Identify which cell holds the provided text, then report its (X, Y) central coordinate. 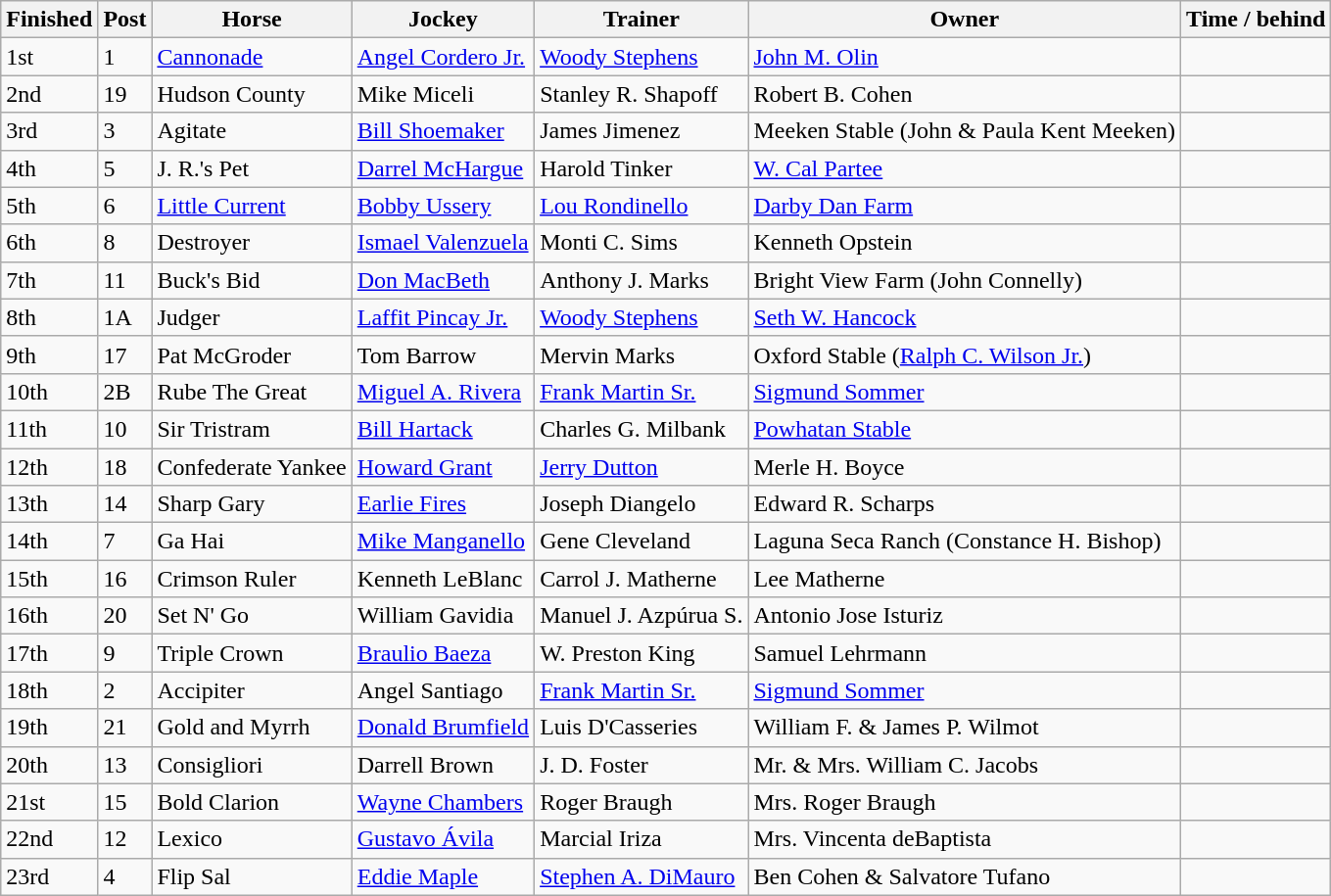
4th (49, 168)
Gene Cleveland (642, 542)
1A (125, 317)
Samuel Lehrmann (965, 653)
Sir Tristram (252, 429)
Confederate Yankee (252, 467)
1 (125, 57)
18th (49, 690)
8 (125, 243)
Powhatan Stable (965, 429)
J. R.'s Pet (252, 168)
Crimson Ruler (252, 579)
17 (125, 354)
Antonio Jose Isturiz (965, 616)
Bill Shoemaker (443, 131)
Judger (252, 317)
Ismael Valenzuela (443, 243)
Earlie Fires (443, 504)
Horse (252, 20)
Anthony J. Marks (642, 280)
23rd (49, 876)
3 (125, 131)
Bright View Farm (John Connelly) (965, 280)
Ben Cohen & Salvatore Tufano (965, 876)
2B (125, 392)
William F. & James P. Wilmot (965, 728)
Angel Santiago (443, 690)
11 (125, 280)
Marcial Iriza (642, 839)
Finished (49, 20)
19 (125, 94)
Little Current (252, 206)
Rube The Great (252, 392)
Pat McGroder (252, 354)
21 (125, 728)
13th (49, 504)
18 (125, 467)
Bill Hartack (443, 429)
Harold Tinker (642, 168)
Stephen A. DiMauro (642, 876)
Seth W. Hancock (965, 317)
Jerry Dutton (642, 467)
14 (125, 504)
1st (49, 57)
W. Cal Partee (965, 168)
Donald Brumfield (443, 728)
Mr. & Mrs. William C. Jacobs (965, 765)
15th (49, 579)
Mervin Marks (642, 354)
Robert B. Cohen (965, 94)
Tom Barrow (443, 354)
J. D. Foster (642, 765)
Flip Sal (252, 876)
14th (49, 542)
Joseph Diangelo (642, 504)
Meeken Stable (John & Paula Kent Meeken) (965, 131)
Howard Grant (443, 467)
Miguel A. Rivera (443, 392)
Oxford Stable (Ralph C. Wilson Jr.) (965, 354)
Braulio Baeza (443, 653)
Charles G. Milbank (642, 429)
Owner (965, 20)
11th (49, 429)
Triple Crown (252, 653)
Consigliori (252, 765)
16th (49, 616)
Luis D'Casseries (642, 728)
Roger Braugh (642, 802)
Lou Rondinello (642, 206)
Post (125, 20)
Monti C. Sims (642, 243)
5 (125, 168)
Kenneth Opstein (965, 243)
10 (125, 429)
Bobby Ussery (443, 206)
Merle H. Boyce (965, 467)
8th (49, 317)
9th (49, 354)
Don MacBeth (443, 280)
Stanley R. Shapoff (642, 94)
Ga Hai (252, 542)
James Jimenez (642, 131)
Eddie Maple (443, 876)
Lexico (252, 839)
10th (49, 392)
16 (125, 579)
Buck's Bid (252, 280)
W. Preston King (642, 653)
7 (125, 542)
2 (125, 690)
22nd (49, 839)
19th (49, 728)
Agitate (252, 131)
John M. Olin (965, 57)
21st (49, 802)
12 (125, 839)
Gold and Myrrh (252, 728)
Carrol J. Matherne (642, 579)
Kenneth LeBlanc (443, 579)
Mrs. Vincenta deBaptista (965, 839)
Laguna Seca Ranch (Constance H. Bishop) (965, 542)
Trainer (642, 20)
Gustavo Ávila (443, 839)
Time / behind (1256, 20)
Sharp Gary (252, 504)
Mike Manganello (443, 542)
12th (49, 467)
Darrell Brown (443, 765)
4 (125, 876)
2nd (49, 94)
Mike Miceli (443, 94)
Cannonade (252, 57)
Bold Clarion (252, 802)
Laffit Pincay Jr. (443, 317)
Jockey (443, 20)
Darby Dan Farm (965, 206)
Manuel J. Azpúrua S. (642, 616)
Mrs. Roger Braugh (965, 802)
20 (125, 616)
6 (125, 206)
3rd (49, 131)
Lee Matherne (965, 579)
Angel Cordero Jr. (443, 57)
6th (49, 243)
Hudson County (252, 94)
7th (49, 280)
5th (49, 206)
Destroyer (252, 243)
Set N' Go (252, 616)
17th (49, 653)
Wayne Chambers (443, 802)
Edward R. Scharps (965, 504)
20th (49, 765)
Accipiter (252, 690)
13 (125, 765)
15 (125, 802)
William Gavidia (443, 616)
9 (125, 653)
Darrel McHargue (443, 168)
